Pinpoint the cell where the given text exists, returning its [x, y] midpoint coordinate. 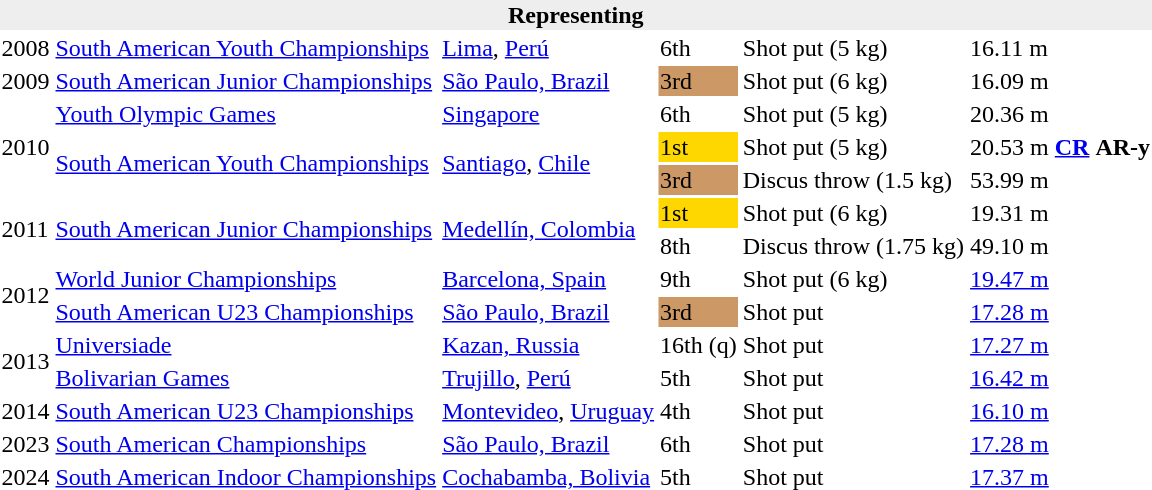
20.36 m [1060, 114]
Universiade [246, 345]
2010 [26, 147]
Discus throw (1.75 kg) [853, 246]
Lima, Perú [548, 48]
Youth Olympic Games [246, 114]
Representing [576, 15]
20.53 m CR AR-y [1060, 147]
Santiago, Chile [548, 164]
Discus throw (1.5 kg) [853, 180]
Kazan, Russia [548, 345]
53.99 m [1060, 180]
5th [699, 378]
19.47 m [1060, 279]
Montevideo, Uruguay [548, 411]
2008 [26, 48]
16.11 m [1060, 48]
17.27 m [1060, 345]
8th [699, 246]
Trujillo, Perú [548, 378]
Singapore [548, 114]
16.09 m [1060, 81]
19.31 m [1060, 213]
2011 [26, 230]
16.42 m [1060, 378]
9th [699, 279]
2013 [26, 362]
2009 [26, 81]
Bolivarian Games [246, 378]
Barcelona, Spain [548, 279]
49.10 m [1060, 246]
16th (q) [699, 345]
2012 [26, 296]
2014 [26, 411]
World Junior Championships [246, 279]
4th [699, 411]
2023 [26, 444]
South American Championships [246, 444]
Medellín, Colombia [548, 230]
16.10 m [1060, 411]
